Identify which cell holds the provided text, then report its [X, Y] central coordinate. 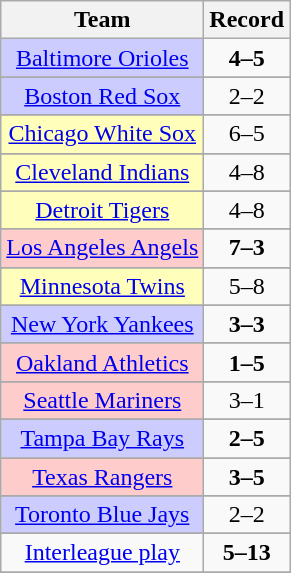
Team [102, 20]
Record [247, 20]
3–3 [247, 324]
Seattle Mariners [102, 400]
7–3 [247, 248]
1–5 [247, 362]
6–5 [247, 134]
2–5 [247, 438]
Texas Rangers [102, 477]
Detroit Tigers [102, 210]
3–1 [247, 400]
Cleveland Indians [102, 172]
New York Yankees [102, 324]
Oakland Athletics [102, 362]
3–5 [247, 477]
Minnesota Twins [102, 286]
5–13 [247, 553]
Baltimore Orioles [102, 58]
Toronto Blue Jays [102, 515]
4–5 [247, 58]
Boston Red Sox [102, 96]
Chicago White Sox [102, 134]
Interleague play [102, 553]
Los Angeles Angels [102, 248]
Tampa Bay Rays [102, 438]
5–8 [247, 286]
